For the text-containing cell, return its midpoint in [X, Y] coordinate format. 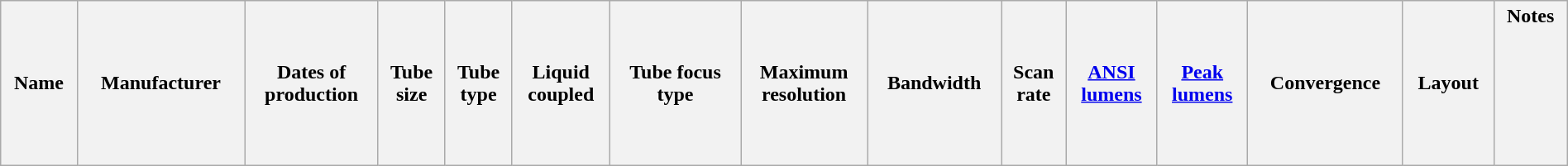
Tube type [478, 83]
Convergence [1326, 83]
Manufacturer [160, 83]
Peak lumens [1202, 83]
Dates of production [311, 83]
ANSI lumens [1111, 83]
Tube focus type [675, 83]
Tube size [412, 83]
Layout [1448, 83]
Bandwidth [935, 83]
Notes [1530, 83]
Maximum resolution [804, 83]
Liquid coupled [561, 83]
Scan rate [1034, 83]
Name [39, 83]
